Output the [X, Y] coordinate of the center of the cell containing the given text.  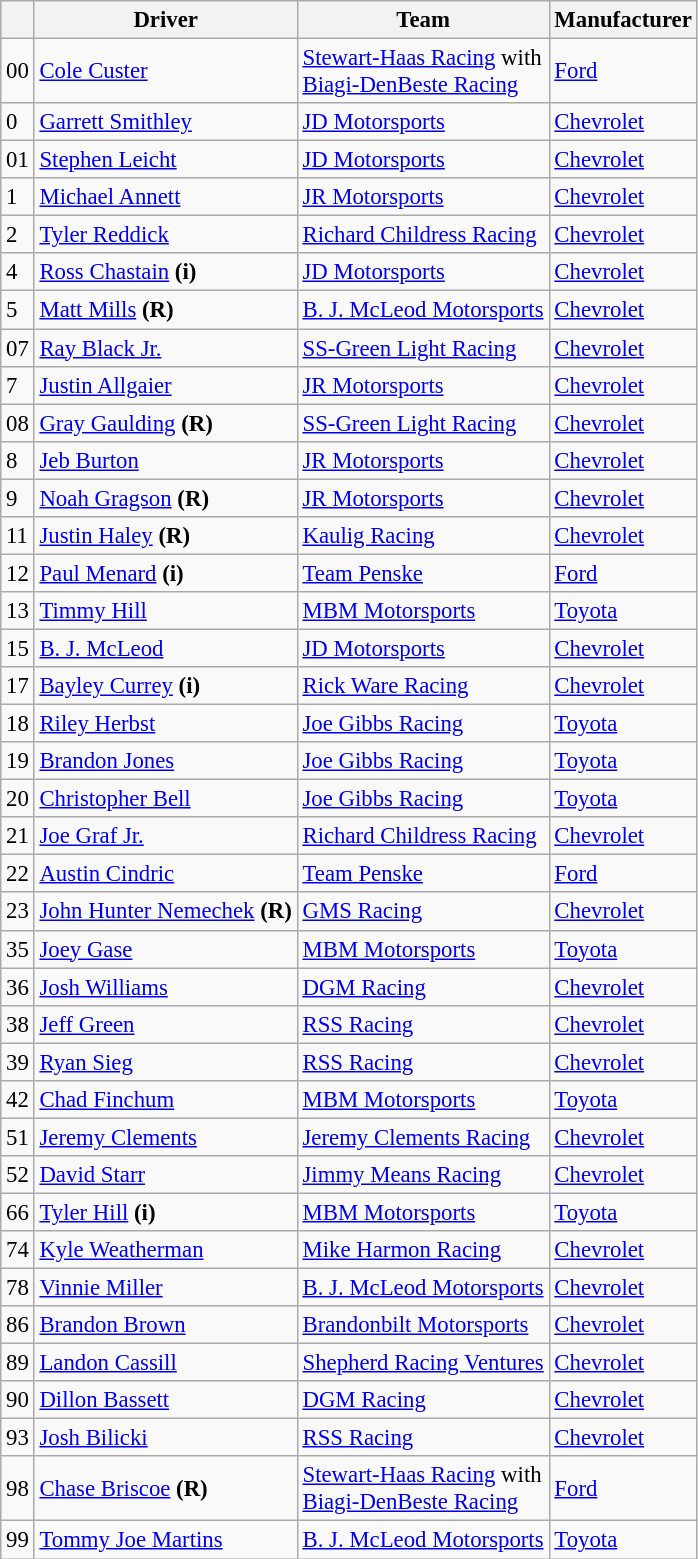
89 [18, 1363]
78 [18, 1288]
Vinnie Miller [166, 1288]
86 [18, 1325]
08 [18, 423]
35 [18, 949]
20 [18, 799]
51 [18, 1137]
52 [18, 1175]
Kyle Weatherman [166, 1250]
18 [18, 724]
4 [18, 273]
Cole Custer [166, 72]
Gray Gaulding (R) [166, 423]
Landon Cassill [166, 1363]
11 [18, 536]
74 [18, 1250]
Noah Gragson (R) [166, 498]
9 [18, 498]
19 [18, 761]
Joey Gase [166, 949]
Kaulig Racing [423, 536]
21 [18, 836]
13 [18, 611]
Jeb Burton [166, 460]
39 [18, 1062]
5 [18, 310]
Jeremy Clements [166, 1137]
17 [18, 686]
22 [18, 874]
Brandon Jones [166, 761]
Jeremy Clements Racing [423, 1137]
00 [18, 72]
Tyler Hill (i) [166, 1212]
12 [18, 573]
8 [18, 460]
Austin Cindric [166, 874]
Paul Menard (i) [166, 573]
Justin Haley (R) [166, 536]
Chad Finchum [166, 1100]
Josh Bilicki [166, 1438]
Dillon Bassett [166, 1400]
Tyler Reddick [166, 235]
John Hunter Nemechek (R) [166, 912]
07 [18, 348]
Brandon Brown [166, 1325]
2 [18, 235]
90 [18, 1400]
Timmy Hill [166, 611]
99 [18, 1540]
B. J. McLeod [166, 648]
15 [18, 648]
36 [18, 987]
Ryan Sieg [166, 1062]
Manufacturer [623, 20]
Tommy Joe Martins [166, 1540]
Brandonbilt Motorsports [423, 1325]
Christopher Bell [166, 799]
23 [18, 912]
Jimmy Means Racing [423, 1175]
David Starr [166, 1175]
1 [18, 197]
GMS Racing [423, 912]
Joe Graf Jr. [166, 836]
Driver [166, 20]
42 [18, 1100]
Shepherd Racing Ventures [423, 1363]
0 [18, 122]
Matt Mills (R) [166, 310]
7 [18, 385]
Ray Black Jr. [166, 348]
Garrett Smithley [166, 122]
Justin Allgaier [166, 385]
01 [18, 160]
Stephen Leicht [166, 160]
Bayley Currey (i) [166, 686]
Josh Williams [166, 987]
Jeff Green [166, 1024]
38 [18, 1024]
Mike Harmon Racing [423, 1250]
Michael Annett [166, 197]
Riley Herbst [166, 724]
Chase Briscoe (R) [166, 1488]
66 [18, 1212]
Ross Chastain (i) [166, 273]
Rick Ware Racing [423, 686]
98 [18, 1488]
93 [18, 1438]
Team [423, 20]
